Provide the (x, y) coordinate of the cell's center where the given text is located.  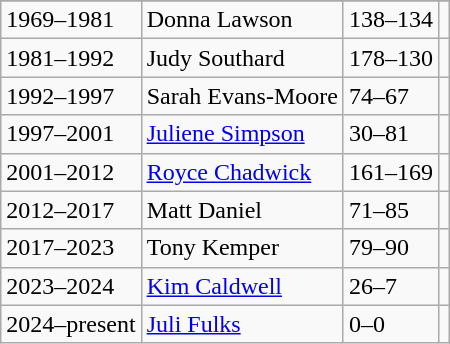
Sarah Evans-Moore (242, 96)
2001–2012 (71, 172)
Matt Daniel (242, 210)
2024–present (71, 324)
71–85 (390, 210)
138–134 (390, 20)
74–67 (390, 96)
26–7 (390, 286)
0–0 (390, 324)
Donna Lawson (242, 20)
1992–1997 (71, 96)
Royce Chadwick (242, 172)
2023–2024 (71, 286)
1997–2001 (71, 134)
Kim Caldwell (242, 286)
1981–1992 (71, 58)
161–169 (390, 172)
2012–2017 (71, 210)
Tony Kemper (242, 248)
79–90 (390, 248)
Juliene Simpson (242, 134)
2017–2023 (71, 248)
Juli Fulks (242, 324)
30–81 (390, 134)
1969–1981 (71, 20)
178–130 (390, 58)
Judy Southard (242, 58)
